Scan for the cell matching the given text and deliver its [x, y] coordinate at center. 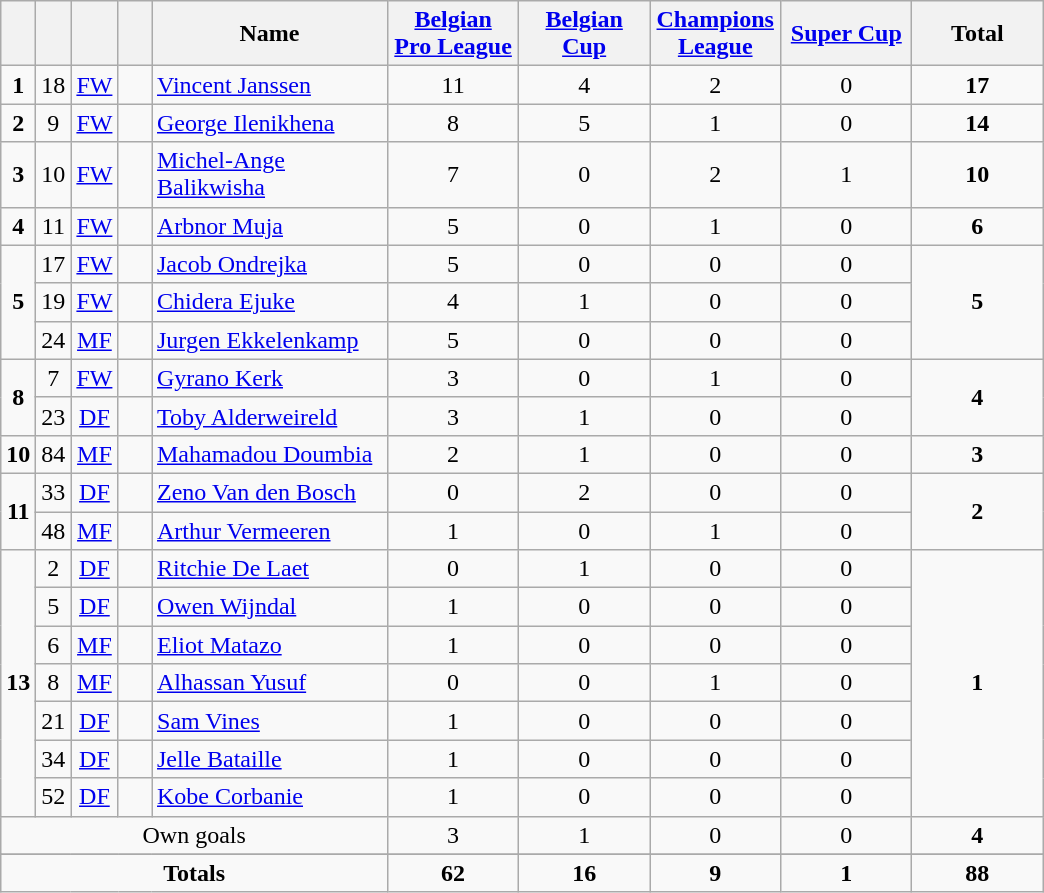
Gyrano Kerk [270, 378]
Mahamadou Doumbia [270, 454]
Total [978, 34]
Alhassan Yusuf [270, 683]
Belgian Pro League [454, 34]
Super Cup [846, 34]
Michel-Ange Balikwisha [270, 174]
Zeno Van den Bosch [270, 492]
Eliot Matazo [270, 645]
Jurgen Ekkelenkamp [270, 340]
34 [54, 759]
Totals [194, 873]
88 [978, 873]
Jelle Bataille [270, 759]
52 [54, 797]
George Ilenikhena [270, 123]
62 [454, 873]
16 [584, 873]
Own goals [194, 835]
Name [270, 34]
Belgian Cup [584, 34]
24 [54, 340]
23 [54, 416]
Champions League [716, 34]
21 [54, 721]
Kobe Corbanie [270, 797]
48 [54, 531]
Sam Vines [270, 721]
Jacob Ondrejka [270, 264]
Owen Wijndal [270, 607]
84 [54, 454]
Arthur Vermeeren [270, 531]
Toby Alderweireld [270, 416]
Chidera Ejuke [270, 302]
14 [978, 123]
Vincent Janssen [270, 85]
Arbnor Muja [270, 226]
33 [54, 492]
13 [18, 683]
18 [54, 85]
19 [54, 302]
Ritchie De Laet [270, 569]
